Capture the cell that displays the provided text and extract its (x, y) central coordinate. 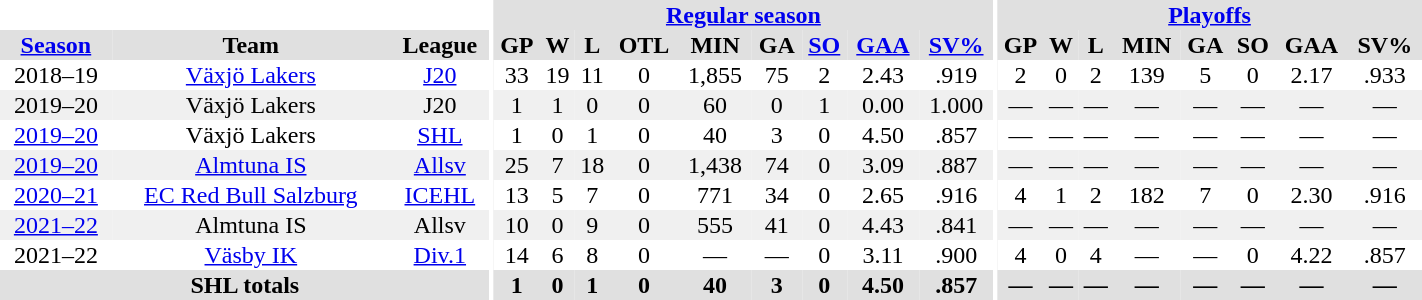
1,438 (714, 165)
10 (518, 225)
3.09 (883, 165)
1,855 (714, 75)
.900 (956, 255)
2.43 (883, 75)
4.22 (1311, 255)
139 (1146, 75)
.841 (956, 225)
2.17 (1311, 75)
14 (518, 255)
771 (714, 195)
League (440, 45)
6 (558, 255)
2020–21 (56, 195)
Regular season (744, 15)
SHL totals (245, 285)
.919 (956, 75)
8 (592, 255)
2.65 (883, 195)
19 (558, 75)
ICEHL (440, 195)
25 (518, 165)
.887 (956, 165)
18 (592, 165)
SHL (440, 135)
4.43 (883, 225)
EC Red Bull Salzburg (251, 195)
182 (1146, 195)
3.11 (883, 255)
1.000 (956, 105)
Season (56, 45)
41 (777, 225)
75 (777, 75)
33 (518, 75)
555 (714, 225)
.933 (1385, 75)
9 (592, 225)
0.00 (883, 105)
Team (251, 45)
74 (777, 165)
Div.1 (440, 255)
11 (592, 75)
60 (714, 105)
OTL (644, 45)
34 (777, 195)
Väsby IK (251, 255)
2018–19 (56, 75)
2.30 (1311, 195)
Playoffs (1210, 15)
13 (518, 195)
